Capture the cell that displays the provided text and extract its [x, y] central coordinate. 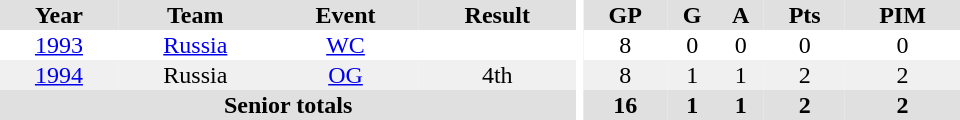
Year [59, 15]
Result [497, 15]
Senior totals [288, 105]
WC [346, 45]
1994 [59, 75]
Team [196, 15]
OG [346, 75]
Pts [804, 15]
G [692, 15]
PIM [902, 15]
GP [625, 15]
1993 [59, 45]
A [740, 15]
Event [346, 15]
16 [625, 105]
4th [497, 75]
